Identify which cell holds the provided text, then report its [X, Y] central coordinate. 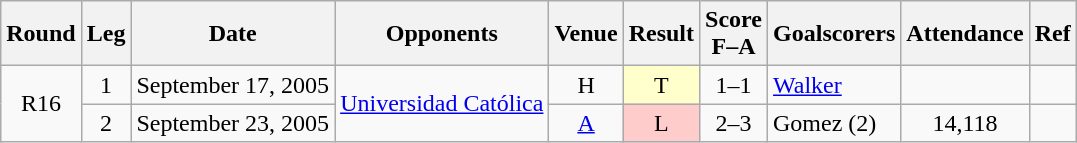
Leg [106, 34]
14,118 [965, 123]
Round [41, 34]
Venue [586, 34]
September 23, 2005 [233, 123]
ScoreF–A [734, 34]
Walker [834, 85]
2–3 [734, 123]
Attendance [965, 34]
Goalscorers [834, 34]
1 [106, 85]
September 17, 2005 [233, 85]
L [661, 123]
Universidad Católica [442, 104]
T [661, 85]
Date [233, 34]
Result [661, 34]
Gomez (2) [834, 123]
2 [106, 123]
Opponents [442, 34]
A [586, 123]
1–1 [734, 85]
R16 [41, 104]
H [586, 85]
Ref [1052, 34]
